Extract the (X, Y) coordinate from the center of the cell holding the provided text.  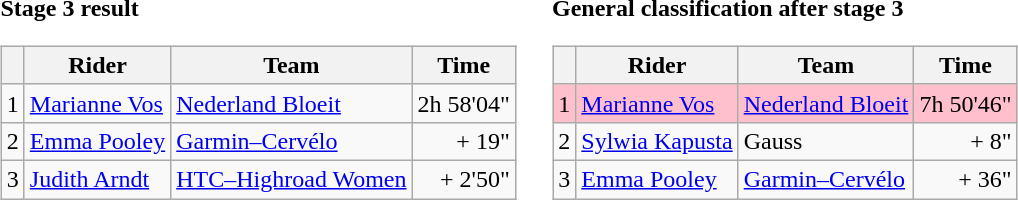
HTC–Highroad Women (292, 179)
Gauss (826, 141)
Judith Arndt (97, 179)
+ 19" (464, 141)
7h 50'46" (966, 103)
2h 58'04" (464, 103)
+ 8" (966, 141)
+ 2'50" (464, 179)
+ 36" (966, 179)
Sylwia Kapusta (657, 141)
